Provide the (X, Y) coordinate of the cell's center where the given text is located.  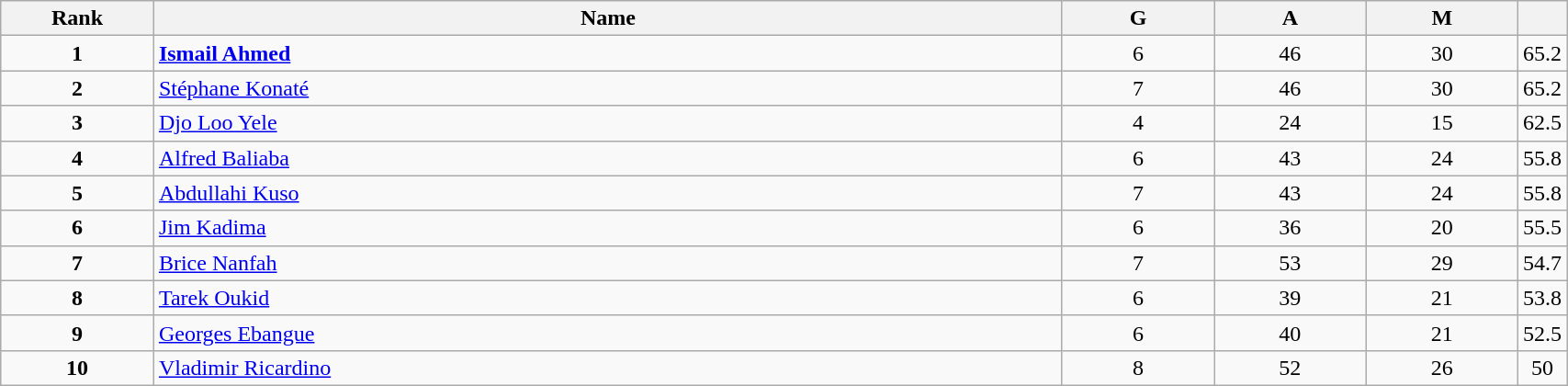
10 (77, 368)
36 (1290, 228)
20 (1442, 228)
55.5 (1543, 228)
Brice Nanfah (608, 263)
15 (1442, 123)
M (1442, 18)
62.5 (1543, 123)
2 (77, 88)
Stéphane Konaté (608, 88)
5 (77, 193)
52.5 (1543, 333)
39 (1290, 298)
A (1290, 18)
29 (1442, 263)
Name (608, 18)
54.7 (1543, 263)
Alfred Baliaba (608, 158)
53 (1290, 263)
40 (1290, 333)
Rank (77, 18)
1 (77, 53)
Tarek Oukid (608, 298)
26 (1442, 368)
Djo Loo Yele (608, 123)
Vladimir Ricardino (608, 368)
Abdullahi Kuso (608, 193)
Jim Kadima (608, 228)
3 (77, 123)
G (1137, 18)
Georges Ebangue (608, 333)
9 (77, 333)
52 (1290, 368)
50 (1543, 368)
Ismail Ahmed (608, 53)
53.8 (1543, 298)
